Extract the (X, Y) coordinate from the center of the cell holding the provided text.  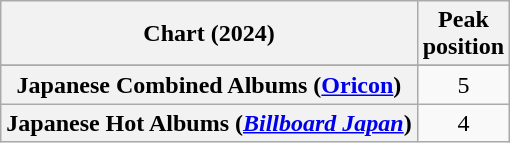
5 (463, 85)
Chart (2024) (209, 34)
4 (463, 123)
Japanese Hot Albums (Billboard Japan) (209, 123)
Japanese Combined Albums (Oricon) (209, 85)
Peakposition (463, 34)
